Identify which cell holds the provided text, then report its (x, y) central coordinate. 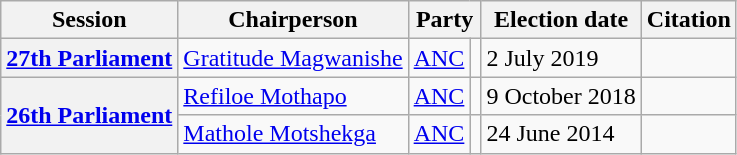
24 June 2014 (561, 134)
Mathole Motshekga (293, 134)
Chairperson (293, 20)
9 October 2018 (561, 96)
Citation (688, 20)
Session (90, 20)
Refiloe Mothapo (293, 96)
27th Parliament (90, 58)
Party (444, 20)
26th Parliament (90, 115)
2 July 2019 (561, 58)
Election date (561, 20)
Gratitude Magwanishe (293, 58)
